From the cell containing the given text, extract its center point as [x, y] coordinate. 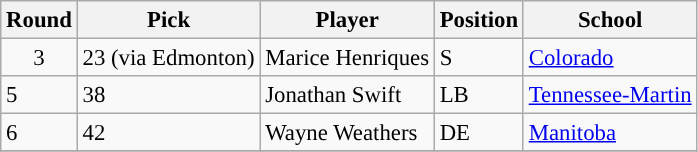
Tennessee-Martin [610, 95]
S [478, 58]
Colorado [610, 58]
3 [39, 58]
6 [39, 133]
Marice Henriques [347, 58]
Wayne Weathers [347, 133]
23 (via Edmonton) [168, 58]
School [610, 20]
Position [478, 20]
Player [347, 20]
38 [168, 95]
Pick [168, 20]
42 [168, 133]
Round [39, 20]
DE [478, 133]
LB [478, 95]
Jonathan Swift [347, 95]
Manitoba [610, 133]
5 [39, 95]
